Determine the [X, Y] coordinate at the center of the cell enclosing the given text.  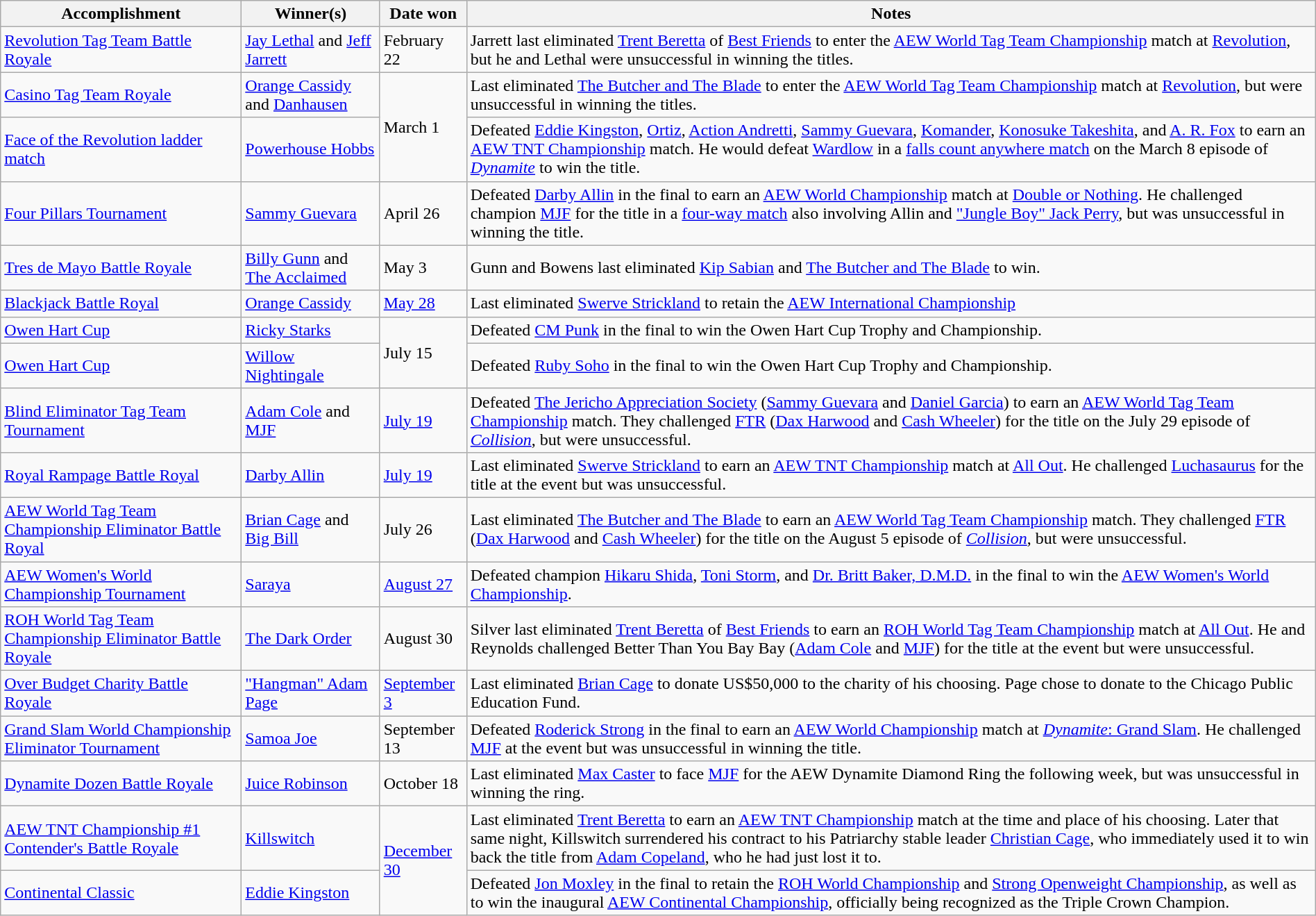
May 3 [423, 268]
August 27 [423, 583]
AEW TNT Championship #1 Contender's Battle Royale [121, 838]
Last eliminated Brian Cage to donate US$50,000 to the charity of his choosing. Page chose to donate to the Chicago Public Education Fund. [891, 693]
Winner(s) [311, 14]
Revolution Tag Team Battle Royale [121, 50]
October 18 [423, 783]
The Dark Order [311, 639]
Defeated champion Hikaru Shida, Toni Storm, and Dr. Britt Baker, D.M.D. in the final to win the AEW Women's World Championship. [891, 583]
Orange Cassidy and Danhausen [311, 94]
AEW Women's World Championship Tournament [121, 583]
Samoa Joe [311, 739]
Ricky Starks [311, 330]
Adam Cole and MJF [311, 420]
Face of the Revolution ladder match [121, 149]
Grand Slam World Championship Eliminator Tournament [121, 739]
Last eliminated Swerve Strickland to retain the AEW International Championship [891, 303]
Saraya [311, 583]
July 15 [423, 353]
Eddie Kingston [311, 893]
Over Budget Charity Battle Royale [121, 693]
Notes [891, 14]
Brian Cage and Big Bill [311, 529]
Billy Gunn and The Acclaimed [311, 268]
September 3 [423, 693]
Four Pillars Tournament [121, 213]
February 22 [423, 50]
Dynamite Dozen Battle Royale [121, 783]
Sammy Guevara [311, 213]
Darby Allin [311, 475]
December 30 [423, 861]
Jay Lethal and Jeff Jarrett [311, 50]
"Hangman" Adam Page [311, 693]
Accomplishment [121, 14]
April 26 [423, 213]
Last eliminated Max Caster to face MJF for the AEW Dynamite Diamond Ring the following week, but was unsuccessful in winning the ring. [891, 783]
May 28 [423, 303]
Orange Cassidy [311, 303]
Blackjack Battle Royal [121, 303]
July 26 [423, 529]
Killswitch [311, 838]
March 1 [423, 126]
ROH World Tag Team Championship Eliminator Battle Royale [121, 639]
Defeated CM Punk in the final to win the Owen Hart Cup Trophy and Championship. [891, 330]
Continental Classic [121, 893]
Defeated Ruby Soho in the final to win the Owen Hart Cup Trophy and Championship. [891, 365]
August 30 [423, 639]
Tres de Mayo Battle Royale [121, 268]
Powerhouse Hobbs [311, 149]
Willow Nightingale [311, 365]
Casino Tag Team Royale [121, 94]
Date won [423, 14]
Gunn and Bowens last eliminated Kip Sabian and The Butcher and The Blade to win. [891, 268]
Royal Rampage Battle Royal [121, 475]
Juice Robinson [311, 783]
AEW World Tag Team Championship Eliminator Battle Royal [121, 529]
September 13 [423, 739]
Blind Eliminator Tag Team Tournament [121, 420]
